Search for the cell housing the specified text and yield its [X, Y] center coordinate. 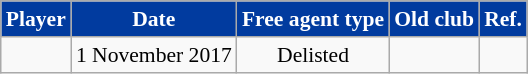
Free agent type [313, 19]
Ref. [503, 19]
Player [36, 19]
Delisted [313, 55]
Old club [434, 19]
1 November 2017 [154, 55]
Date [154, 19]
